Extract the (X, Y) coordinate from the center of the cell holding the provided text.  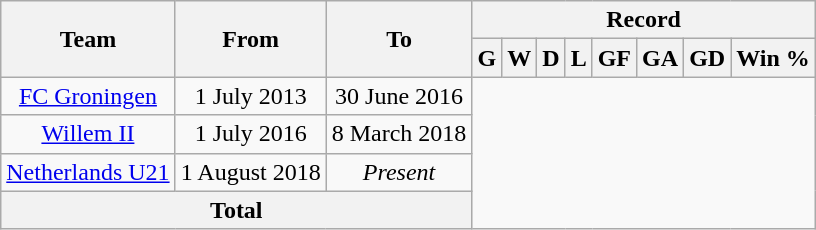
L (578, 58)
1 July 2016 (250, 134)
Netherlands U21 (88, 172)
Present (399, 172)
From (250, 39)
D (551, 58)
1 August 2018 (250, 172)
1 July 2013 (250, 96)
G (487, 58)
W (520, 58)
FC Groningen (88, 96)
Willem II (88, 134)
Record (644, 20)
Win % (774, 58)
GD (708, 58)
GA (660, 58)
Team (88, 39)
8 March 2018 (399, 134)
GF (614, 58)
Total (236, 210)
To (399, 39)
30 June 2016 (399, 96)
